Output the (x, y) coordinate of the center of the cell containing the given text.  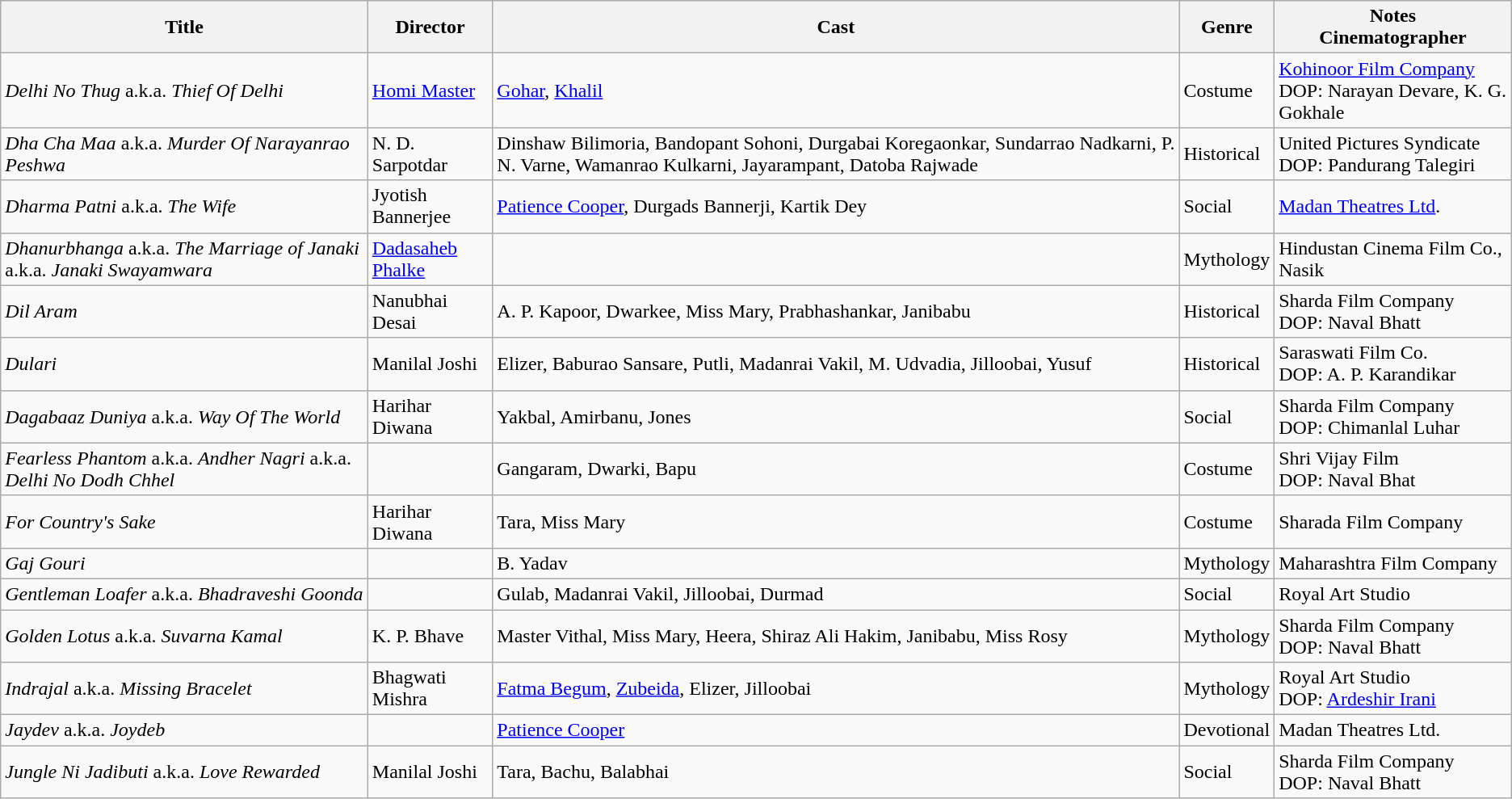
For Country's Sake (184, 522)
Dharma Patni a.k.a. The Wife (184, 207)
Elizer, Baburao Sansare, Putli, Madanrai Vakil, M. Udvadia, Jilloobai, Yusuf (836, 364)
Shri Vijay FilmDOP: Naval Bhat (1393, 469)
Nanubhai Desai (430, 312)
Gaj Gouri (184, 563)
K. P. Bhave (430, 635)
Bhagwati Mishra (430, 688)
Indrajal a.k.a. Missing Bracelet (184, 688)
Hindustan Cinema Film Co., Nasik (1393, 259)
Gulab, Madanrai Vakil, Jilloobai, Durmad (836, 594)
Fearless Phantom a.k.a. Andher Nagri a.k.a. Delhi No Dodh Chhel (184, 469)
Dhanurbhanga a.k.a. The Marriage of Janaki a.k.a. Janaki Swayamwara (184, 259)
N. D. Sarpotdar (430, 153)
Director (430, 27)
Devotional (1227, 730)
Tara, Miss Mary (836, 522)
Maharashtra Film Company (1393, 563)
Title (184, 27)
Cast (836, 27)
Gentleman Loafer a.k.a. Bhadraveshi Goonda (184, 594)
Royal Art StudioDOP: Ardeshir Irani (1393, 688)
Saraswati Film Co.DOP: A. P. Karandikar (1393, 364)
Jaydev a.k.a. Joydeb (184, 730)
Dadasaheb Phalke (430, 259)
Gangaram, Dwarki, Bapu (836, 469)
Royal Art Studio (1393, 594)
Master Vithal, Miss Mary, Heera, Shiraz Ali Hakim, Janibabu, Miss Rosy (836, 635)
Dha Cha Maa a.k.a. Murder Of Narayanrao Peshwa (184, 153)
B. Yadav (836, 563)
Jungle Ni Jadibuti a.k.a. Love Rewarded (184, 772)
Yakbal, Amirbanu, Jones (836, 417)
Delhi No Thug a.k.a. Thief Of Delhi (184, 90)
Dinshaw Bilimoria, Bandopant Sohoni, Durgabai Koregaonkar, Sundarrao Nadkarni, P. N. Varne, Wamanrao Kulkarni, Jayarampant, Datoba Rajwade (836, 153)
NotesCinematographer (1393, 27)
Tara, Bachu, Balabhai (836, 772)
Patience Cooper (836, 730)
Jyotish Bannerjee (430, 207)
Fatma Begum, Zubeida, Elizer, Jilloobai (836, 688)
Genre (1227, 27)
Sharada Film Company (1393, 522)
Sharda Film CompanyDOP: Chimanlal Luhar (1393, 417)
Gohar, Khalil (836, 90)
A. P. Kapoor, Dwarkee, Miss Mary, Prabhashankar, Janibabu (836, 312)
United Pictures SyndicateDOP: Pandurang Talegiri (1393, 153)
Golden Lotus a.k.a. Suvarna Kamal (184, 635)
Kohinoor Film CompanyDOP: Narayan Devare, K. G. Gokhale (1393, 90)
Dulari (184, 364)
Homi Master (430, 90)
Patience Cooper, Durgads Bannerji, Kartik Dey (836, 207)
Dagabaaz Duniya a.k.a. Way Of The World (184, 417)
Dil Aram (184, 312)
